For the text-containing cell, return its midpoint in [x, y] coordinate format. 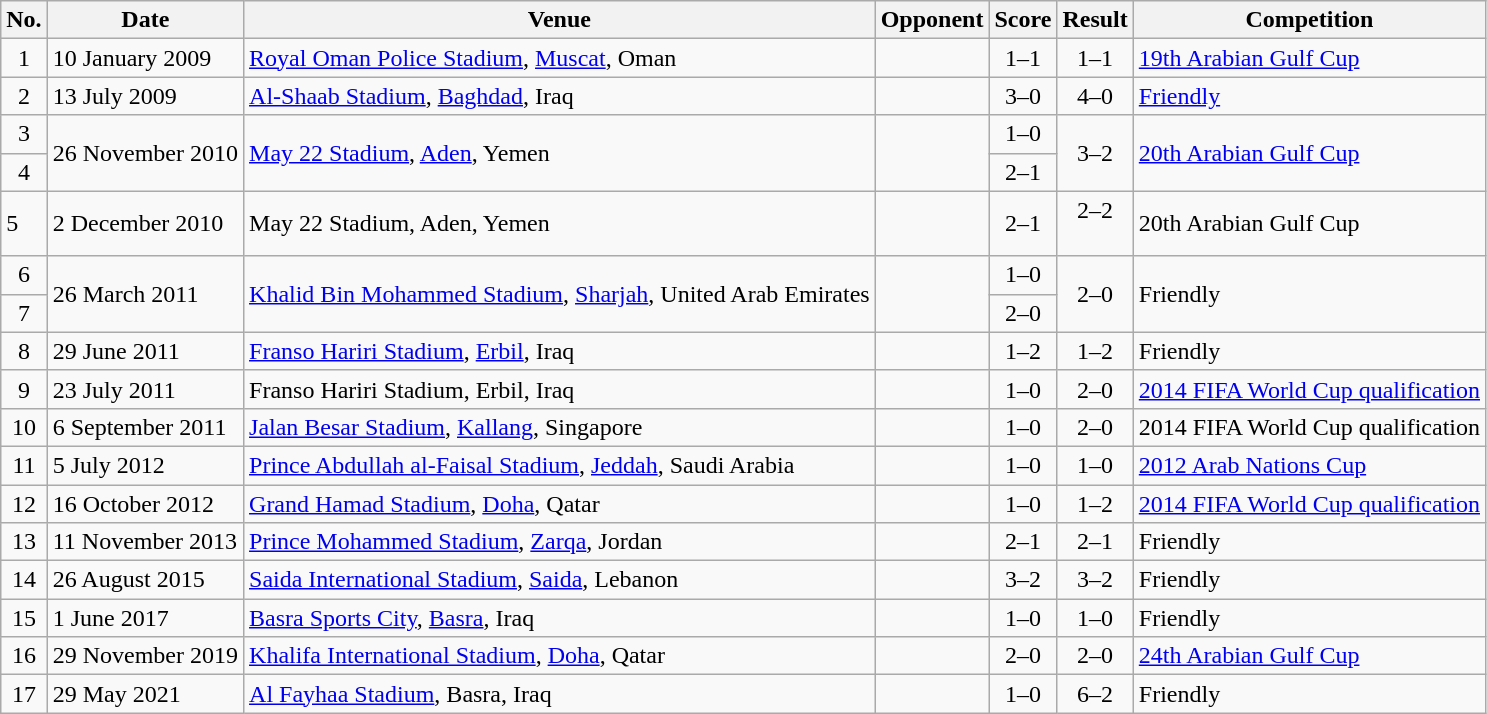
26 March 2011 [145, 294]
5 [24, 224]
17 [24, 694]
Prince Abdullah al-Faisal Stadium, Jeddah, Saudi Arabia [560, 465]
29 May 2021 [145, 694]
Al-Shaab Stadium, Baghdad, Iraq [560, 96]
19th Arabian Gulf Cup [1309, 58]
5 July 2012 [145, 465]
29 November 2019 [145, 656]
29 June 2011 [145, 351]
10 [24, 427]
23 July 2011 [145, 389]
No. [24, 20]
Venue [560, 20]
14 [24, 580]
11 [24, 465]
Saida International Stadium, Saida, Lebanon [560, 580]
1 [24, 58]
6–2 [1095, 694]
26 November 2010 [145, 153]
11 November 2013 [145, 542]
8 [24, 351]
16 October 2012 [145, 503]
Royal Oman Police Stadium, Muscat, Oman [560, 58]
Result [1095, 20]
4–0 [1095, 96]
13 [24, 542]
6 [24, 275]
Opponent [932, 20]
12 [24, 503]
3–0 [1023, 96]
1 June 2017 [145, 618]
2 December 2010 [145, 224]
3 [24, 134]
2–2 [1095, 224]
Khalifa International Stadium, Doha, Qatar [560, 656]
Khalid Bin Mohammed Stadium, Sharjah, United Arab Emirates [560, 294]
Basra Sports City, Basra, Iraq [560, 618]
26 August 2015 [145, 580]
Score [1023, 20]
6 September 2011 [145, 427]
9 [24, 389]
10 January 2009 [145, 58]
7 [24, 313]
16 [24, 656]
13 July 2009 [145, 96]
2 [24, 96]
Date [145, 20]
Jalan Besar Stadium, Kallang, Singapore [560, 427]
4 [24, 172]
15 [24, 618]
Al Fayhaa Stadium, Basra, Iraq [560, 694]
2012 Arab Nations Cup [1309, 465]
Grand Hamad Stadium, Doha, Qatar [560, 503]
Competition [1309, 20]
Prince Mohammed Stadium, Zarqa, Jordan [560, 542]
24th Arabian Gulf Cup [1309, 656]
